Determine the [x, y] coordinate at the center of the cell enclosing the given text.  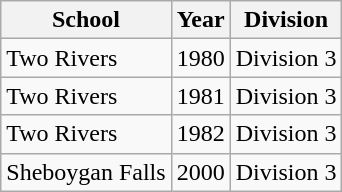
School [86, 20]
2000 [200, 172]
Sheboygan Falls [86, 172]
Year [200, 20]
1980 [200, 58]
Division [286, 20]
1981 [200, 96]
1982 [200, 134]
